Return the (X, Y) coordinate for the center point of the cell that contains the specified text.  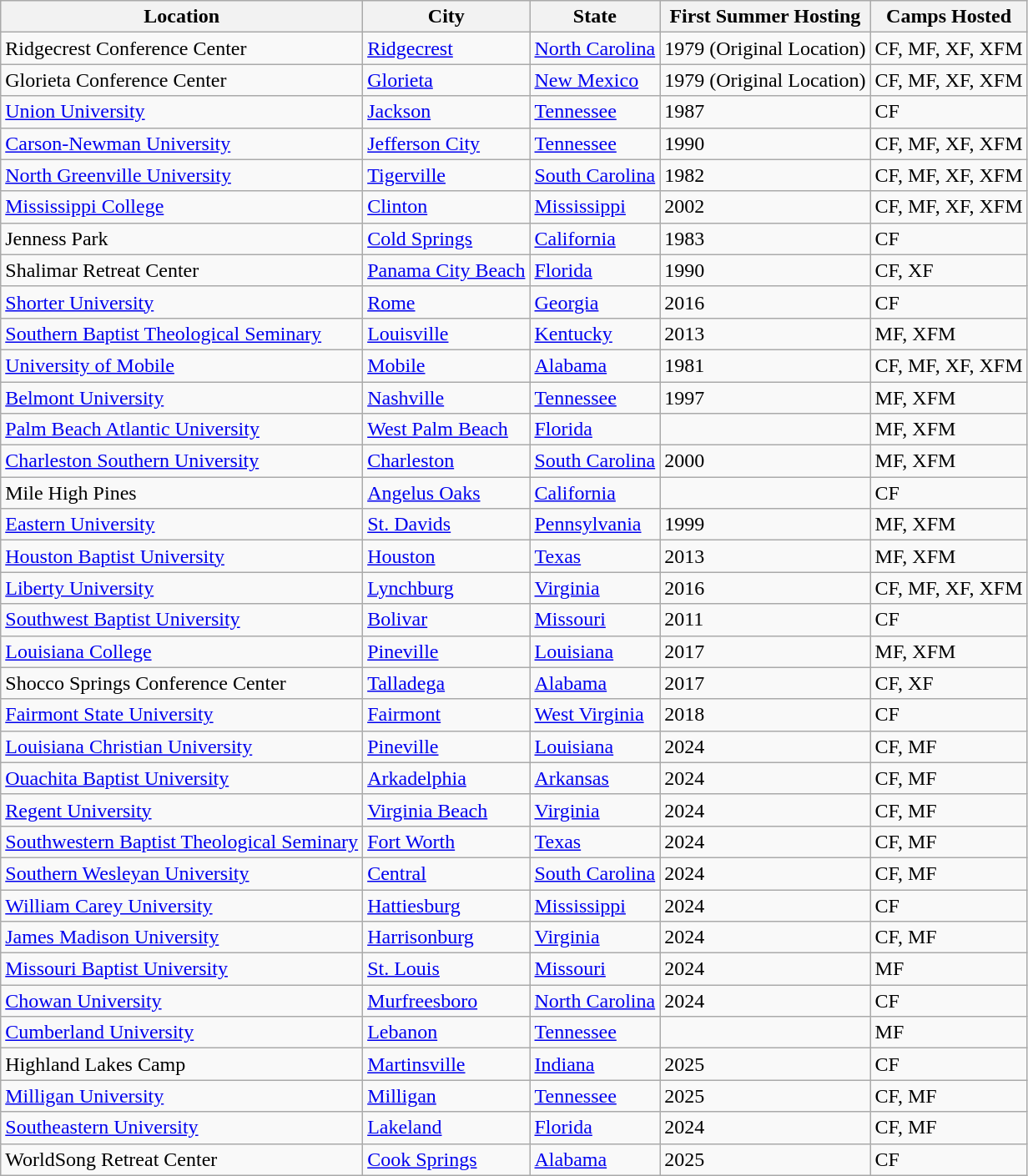
Shorter University (182, 302)
Murfreesboro (446, 1001)
Charleston Southern University (182, 461)
St. Louis (446, 969)
Lakeland (446, 1128)
Arkadelphia (446, 778)
Belmont University (182, 398)
Tigerville (446, 175)
University of Mobile (182, 365)
2018 (765, 715)
Lebanon (446, 1033)
James Madison University (182, 937)
Harrisonburg (446, 937)
Cumberland University (182, 1033)
Panama City Beach (446, 270)
Charleston (446, 461)
Fairmont State University (182, 715)
Jackson (446, 112)
Southeastern University (182, 1128)
Union University (182, 112)
2000 (765, 461)
Martinsville (446, 1064)
Mobile (446, 365)
Houston Baptist University (182, 556)
Georgia (595, 302)
Glorieta (446, 80)
Milligan (446, 1096)
Mile High Pines (182, 493)
Eastern University (182, 525)
2011 (765, 620)
Fort Worth (446, 842)
West Palm Beach (446, 430)
West Virginia (595, 715)
First Summer Hosting (765, 17)
Fairmont (446, 715)
Central (446, 873)
1999 (765, 525)
Palm Beach Atlantic University (182, 430)
Mississippi College (182, 207)
1982 (765, 175)
Carson-Newman University (182, 143)
Clinton (446, 207)
Ridgecrest Conference Center (182, 48)
Rome (446, 302)
Shocco Springs Conference Center (182, 683)
Louisiana Christian University (182, 746)
1981 (765, 365)
Virginia Beach (446, 810)
Pennsylvania (595, 525)
Camps Hosted (949, 17)
Angelus Oaks (446, 493)
Regent University (182, 810)
Ridgecrest (446, 48)
Shalimar Retreat Center (182, 270)
Louisville (446, 334)
State (595, 17)
St. Davids (446, 525)
Milligan University (182, 1096)
Houston (446, 556)
Louisiana College (182, 651)
Indiana (595, 1064)
Arkansas (595, 778)
North Greenville University (182, 175)
Glorieta Conference Center (182, 80)
Missouri Baptist University (182, 969)
Southwestern Baptist Theological Seminary (182, 842)
Southwest Baptist University (182, 620)
New Mexico (595, 80)
1987 (765, 112)
Lynchburg (446, 588)
Chowan University (182, 1001)
Hattiesburg (446, 905)
William Carey University (182, 905)
2002 (765, 207)
Cook Springs (446, 1159)
Kentucky (595, 334)
Ouachita Baptist University (182, 778)
Liberty University (182, 588)
Bolivar (446, 620)
Cold Springs (446, 239)
Jenness Park (182, 239)
Nashville (446, 398)
1983 (765, 239)
Location (182, 17)
City (446, 17)
Talladega (446, 683)
Southern Wesleyan University (182, 873)
Southern Baptist Theological Seminary (182, 334)
Jefferson City (446, 143)
WorldSong Retreat Center (182, 1159)
1997 (765, 398)
Highland Lakes Camp (182, 1064)
